Detect which cell encompasses the target text, then output its [x, y] center coordinate. 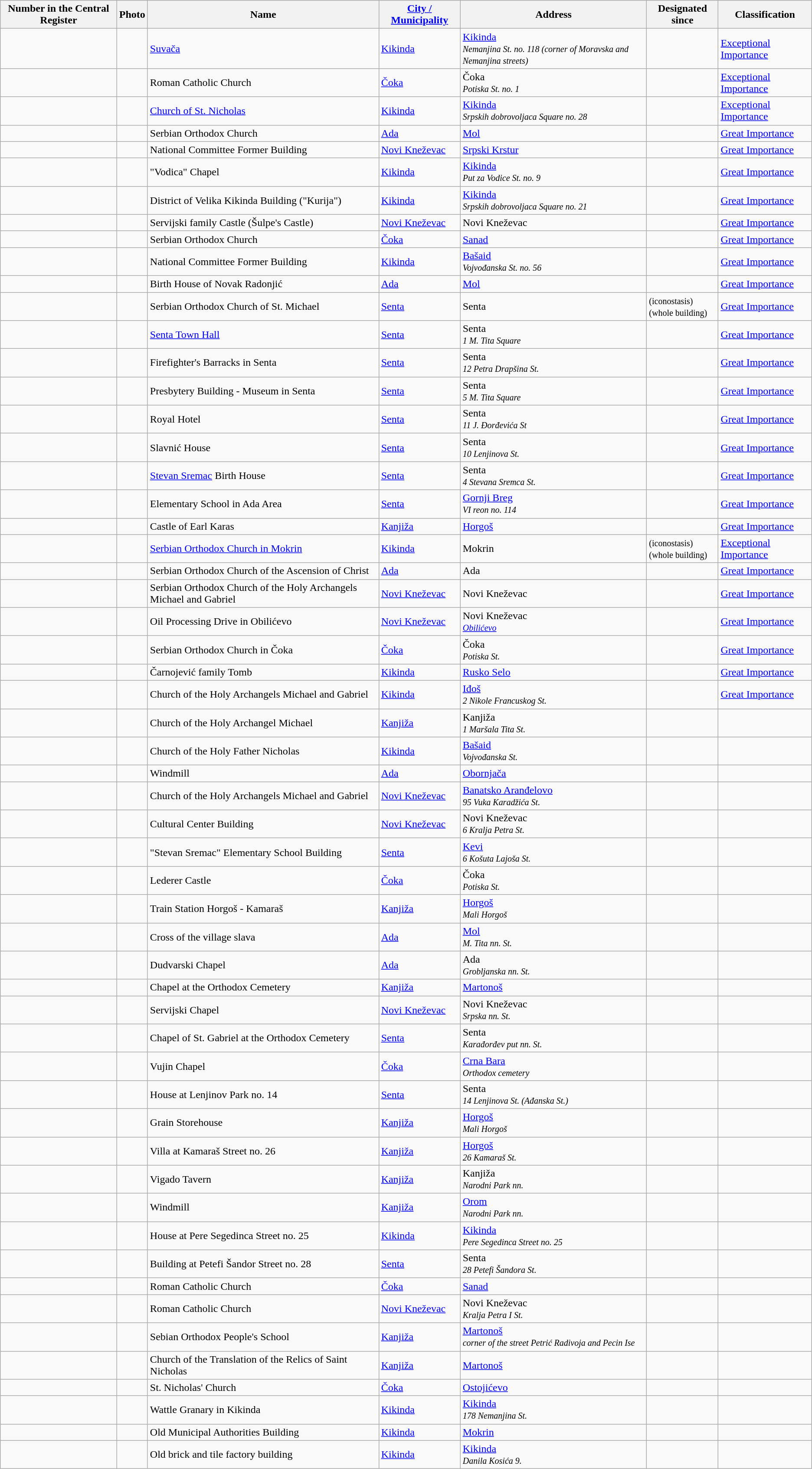
Designated since [683, 15]
Firefighter's Barracks in Senta [263, 363]
Old Municipal Authorities Building [263, 1432]
City / Municipality [419, 15]
Serbian Orthodox Church in Mokrin [263, 548]
Suvača [263, 49]
Vigado Tavern [263, 1179]
OromNarodni Park nn. [553, 1208]
Gornji BregVI reon no. 114 [553, 504]
Kevi6 Košuta Lajoša St. [553, 852]
District of Velika Kikinda Building ("Kurija") [263, 200]
MolM. Tita nn. St. [553, 937]
"Stevan Sremac" Elementary School Building [263, 852]
Church of the Holy Father Nicholas [263, 751]
Ostojićevo [553, 1387]
Senta28 Petefi Šandora St. [553, 1264]
BašaidVojvođanska St. no. 56 [553, 261]
Dudvarski Chapel [263, 965]
Serbian Orthodox Church in Čoka [263, 650]
Oil Processing Drive in Obilićevo [263, 621]
Chapel of St. Gabriel at the Orthodox Cemetery [263, 1038]
Senta Town Hall [263, 335]
KikindaPut za Vodice St. no. 9 [553, 172]
Cultural Center Building [263, 824]
Wattle Granary in Kikinda [263, 1410]
Senta5 M. Tita Square [553, 391]
Number in the Central Register [59, 15]
Rusko Selo [553, 672]
Banatsko Aranđelovo95 Vuka Karadžića St. [553, 796]
ČokaPotiska St. no. 1 [553, 82]
Senta14 Lenjinova St. (Ađanska St.) [553, 1094]
Senta10 Lenjinova St. [553, 448]
Senta4 Stevana Sremca St. [553, 475]
Building at Petefi Šandor Street no. 28 [263, 1264]
St. Nicholas' Church [263, 1387]
House at Lenjinov Park no. 14 [263, 1094]
Lederer Castle [263, 881]
KikindaDanila Kosića 9. [553, 1454]
Horgoš [553, 526]
KanjižaNarodni Park nn. [553, 1179]
Royal Hotel [263, 419]
Address [553, 15]
KikindaNemanjina St. no. 118 (corner of Moravska and Nemanjina streets) [553, 49]
Vujin Chapel [263, 1066]
Senta12 Petra Drapšina St. [553, 363]
Classification [765, 15]
Presbytery Building - Museum in Senta [263, 391]
Senta1 M. Tita Square [553, 335]
Villa at Kamaraš Street no. 26 [263, 1151]
KikindaSrpskih dobrovoljaca Square no. 28 [553, 111]
Sebian Orthodox People's School [263, 1337]
Senta11 J. Đorđevića St [553, 419]
Photo [132, 15]
House at Pere Segedinca Street no. 25 [263, 1236]
Birth House of Novak Radonjić [263, 284]
SentaKarađorđev put nn. St. [553, 1038]
Kanjiža1 Maršala Tita St. [553, 723]
Novi KneževacKralja Petra I St. [553, 1308]
Chapel at the Orthodox Cemetery [263, 987]
Grain Storehouse [263, 1123]
Castle of Earl Karas [263, 526]
Church of the Holy Archangel Michael [263, 723]
Train Station Horgoš - Kamaraš [263, 908]
Name [263, 15]
Kikinda178 Nemanjina St. [553, 1410]
Novi Kneževac6 Kralja Petra St. [553, 824]
Serbian Orthodox Church of the Ascension of Christ [263, 571]
KikindaPere Segedinca Street no. 25 [553, 1236]
Church of St. Nicholas [263, 111]
Slavnić House [263, 448]
Old brick and tile factory building [263, 1454]
Novi KneževacSrpska nn. St. [553, 1010]
Serbian Orthodox Church of St. Michael [263, 306]
Crna BaraOrthodox cemetery [553, 1066]
Iđoš2 Nikole Francuskog St. [553, 694]
Horgoš26 Kamaraš St. [553, 1151]
Novi KneževacObilićevo [553, 621]
Servijski Chapel [263, 1010]
Čarnojević family Tomb [263, 672]
Serbian Orthodox Church of the Holy Archangels Michael and Gabriel [263, 594]
Servijski family Castle (Šulpe's Castle) [263, 223]
Elementary School in Ada Area [263, 504]
Obornjača [553, 774]
"Vodica" Chapel [263, 172]
Church of the Translation of the Relics of Saint Nicholas [263, 1365]
Srpski Krstur [553, 150]
AdaGrobljanska nn. St. [553, 965]
BašaidVojvođanska St. [553, 751]
Martonošcorner of the street Petrić Radivoja and Pecin Ise [553, 1337]
Cross of the village slava [263, 937]
KikindaSrpskih dobrovoljaca Square no. 21 [553, 200]
Stevan Sremac Birth House [263, 475]
